Return the (X, Y) coordinate for the center point of the cell that contains the specified text.  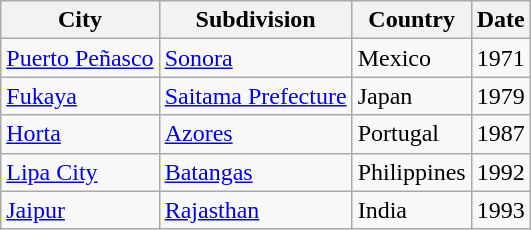
1971 (500, 58)
Batangas (256, 172)
Portugal (412, 134)
1987 (500, 134)
Saitama Prefecture (256, 96)
1979 (500, 96)
1992 (500, 172)
Horta (80, 134)
Subdivision (256, 20)
Jaipur (80, 210)
Mexico (412, 58)
Fukaya (80, 96)
Date (500, 20)
Puerto Peñasco (80, 58)
Sonora (256, 58)
Country (412, 20)
Lipa City (80, 172)
Azores (256, 134)
Philippines (412, 172)
City (80, 20)
Japan (412, 96)
Rajasthan (256, 210)
1993 (500, 210)
India (412, 210)
